Return the [x, y] coordinate for the center point of the cell that contains the specified text.  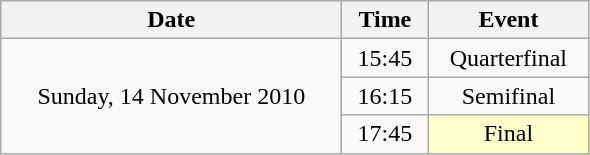
Final [508, 134]
Sunday, 14 November 2010 [172, 96]
17:45 [385, 134]
Event [508, 20]
Semifinal [508, 96]
Date [172, 20]
15:45 [385, 58]
Quarterfinal [508, 58]
16:15 [385, 96]
Time [385, 20]
